Extract the [x, y] coordinate from the center of the cell holding the provided text.  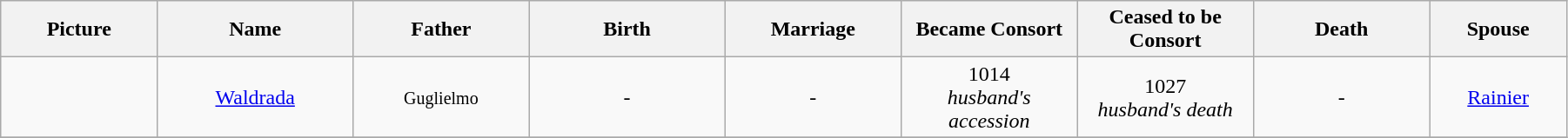
Ceased to be Consort [1165, 30]
Rainier [1498, 97]
Birth [627, 30]
Became Consort [989, 30]
Guglielmo [441, 97]
Spouse [1498, 30]
Marriage [813, 30]
1027husband's death [1165, 97]
Waldrada [256, 97]
Father [441, 30]
Death [1341, 30]
Name [256, 30]
1014husband's accession [989, 97]
Picture [79, 30]
